Detect which cell encompasses the target text, then output its [x, y] center coordinate. 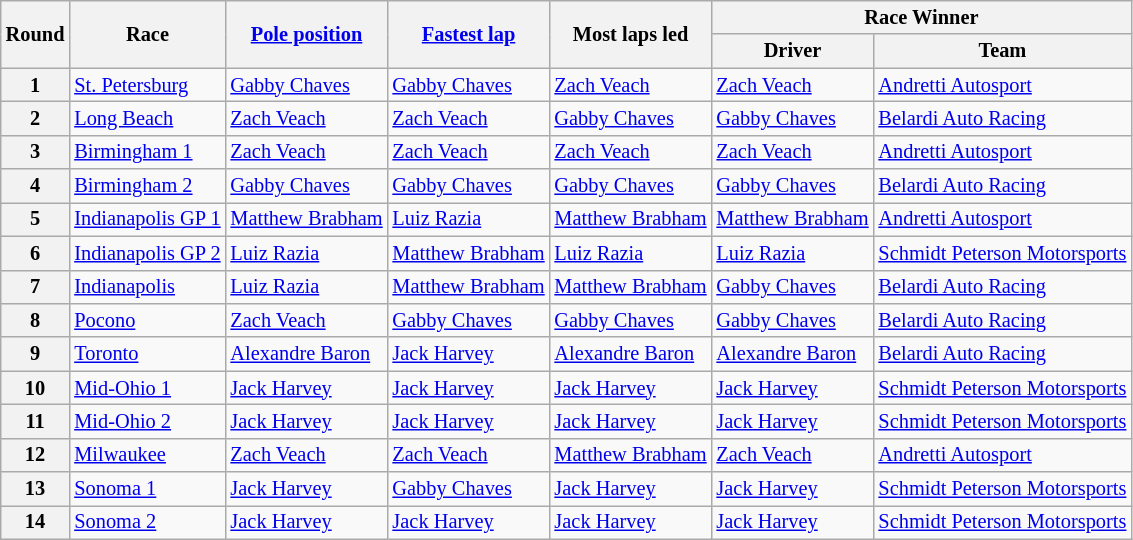
Indianapolis GP 2 [147, 253]
Mid-Ohio 2 [147, 421]
Race [147, 34]
12 [36, 455]
3 [36, 152]
1 [36, 85]
Mid-Ohio 1 [147, 388]
Driver [793, 51]
Race Winner [922, 17]
4 [36, 186]
Long Beach [147, 118]
13 [36, 489]
Round [36, 34]
Fastest lap [469, 34]
8 [36, 320]
5 [36, 219]
Indianapolis [147, 287]
Milwaukee [147, 455]
14 [36, 522]
7 [36, 287]
Birmingham 1 [147, 152]
Sonoma 2 [147, 522]
Toronto [147, 354]
11 [36, 421]
2 [36, 118]
Pocono [147, 320]
Indianapolis GP 1 [147, 219]
Pole position [307, 34]
Team [1003, 51]
6 [36, 253]
St. Petersburg [147, 85]
Most laps led [631, 34]
Birmingham 2 [147, 186]
Sonoma 1 [147, 489]
9 [36, 354]
10 [36, 388]
